Identify which cell holds the provided text, then report its (X, Y) central coordinate. 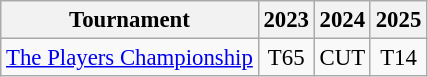
Tournament (130, 20)
2023 (286, 20)
T14 (398, 58)
2024 (342, 20)
CUT (342, 58)
T65 (286, 58)
The Players Championship (130, 58)
2025 (398, 20)
